Provide the [X, Y] coordinate of the cell's center where the given text is located.  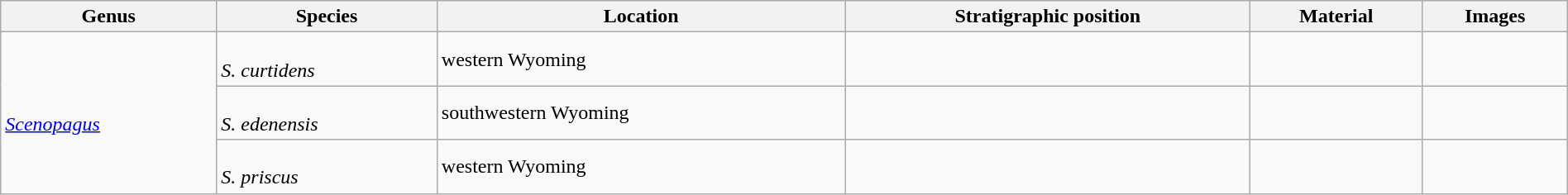
Location [641, 17]
Genus [109, 17]
S. priscus [327, 167]
S. curtidens [327, 59]
Stratigraphic position [1047, 17]
Images [1495, 17]
S. edenensis [327, 112]
Scenopagus [109, 112]
Material [1336, 17]
Species [327, 17]
southwestern Wyoming [641, 112]
